Pinpoint the cell where the given text exists, returning its [x, y] midpoint coordinate. 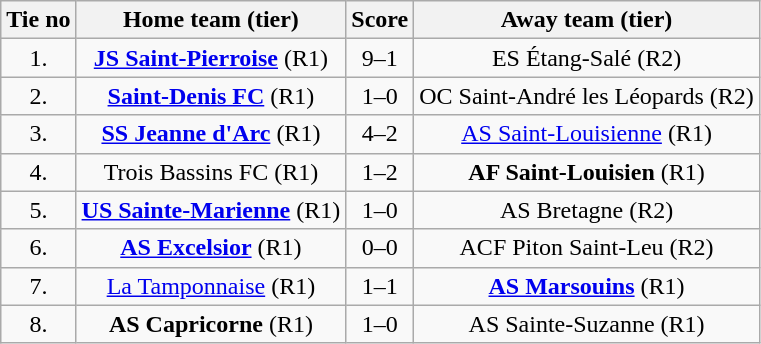
AS Bretagne (R2) [587, 210]
Away team (tier) [587, 20]
Tie no [38, 20]
AF Saint-Louisien (R1) [587, 172]
8. [38, 324]
2. [38, 96]
JS Saint-Pierroise (R1) [211, 58]
AS Capricorne (R1) [211, 324]
Home team (tier) [211, 20]
AS Excelsior (R1) [211, 248]
9–1 [380, 58]
La Tamponnaise (R1) [211, 286]
7. [38, 286]
1–1 [380, 286]
OC Saint-André les Léopards (R2) [587, 96]
AS Sainte-Suzanne (R1) [587, 324]
4. [38, 172]
1. [38, 58]
AS Saint-Louisienne (R1) [587, 134]
3. [38, 134]
Saint-Denis FC (R1) [211, 96]
5. [38, 210]
ACF Piton Saint-Leu (R2) [587, 248]
SS Jeanne d'Arc (R1) [211, 134]
Score [380, 20]
0–0 [380, 248]
AS Marsouins (R1) [587, 286]
4–2 [380, 134]
6. [38, 248]
1–2 [380, 172]
US Sainte-Marienne (R1) [211, 210]
ES Étang-Salé (R2) [587, 58]
Trois Bassins FC (R1) [211, 172]
